Capture the cell that displays the provided text and extract its [x, y] central coordinate. 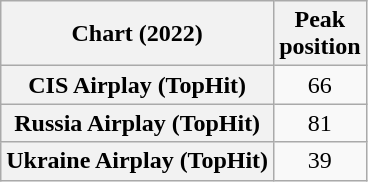
81 [320, 123]
Ukraine Airplay (TopHit) [138, 161]
39 [320, 161]
66 [320, 85]
CIS Airplay (TopHit) [138, 85]
Peakposition [320, 34]
Chart (2022) [138, 34]
Russia Airplay (TopHit) [138, 123]
